Return the (X, Y) coordinate for the center point of the cell that contains the specified text.  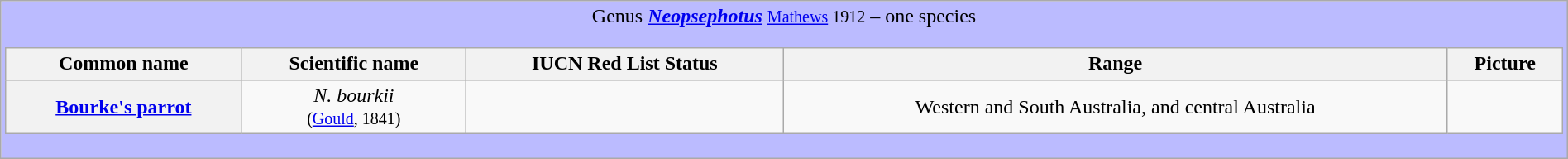
Common name (124, 64)
N. bourkii (Gould, 1841) (354, 106)
Scientific name (354, 64)
IUCN Red List Status (625, 64)
Range (1116, 64)
Western and South Australia, and central Australia (1116, 106)
Picture (1504, 64)
Bourke's parrot (124, 106)
